Detect which cell encompasses the target text, then output its [x, y] center coordinate. 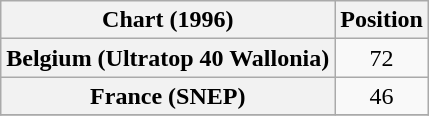
Belgium (Ultratop 40 Wallonia) [168, 58]
France (SNEP) [168, 96]
72 [382, 58]
46 [382, 96]
Chart (1996) [168, 20]
Position [382, 20]
